Locate the cell with the specified text and output its (X, Y) center coordinate. 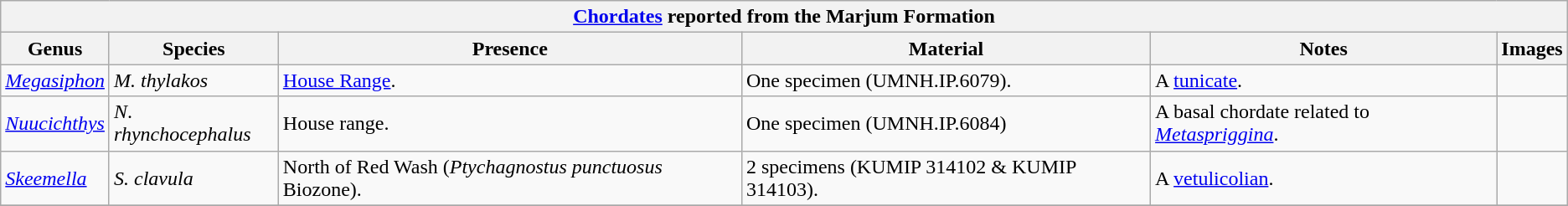
Images (1532, 49)
Material (946, 49)
2 specimens (KUMIP 314102 & KUMIP 314103). (946, 178)
A vetulicolian. (1323, 178)
Genus (55, 49)
N. rhynchocephalus (193, 124)
One specimen (UMNH.IP.6079). (946, 80)
Nuucichthys (55, 124)
House Range. (509, 80)
Notes (1323, 49)
Megasiphon (55, 80)
M. thylakos (193, 80)
A basal chordate related to Metaspriggina. (1323, 124)
A tunicate. (1323, 80)
House range. (509, 124)
One specimen (UMNH.IP.6084) (946, 124)
Chordates reported from the Marjum Formation (784, 17)
Species (193, 49)
North of Red Wash (Ptychagnostus punctuosus Biozone). (509, 178)
Skeemella (55, 178)
Presence (509, 49)
S. clavula (193, 178)
